For the text-containing cell, return its midpoint in [x, y] coordinate format. 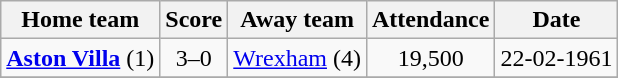
Home team [80, 20]
22-02-1961 [556, 58]
19,500 [430, 58]
Wrexham (4) [298, 58]
Aston Villa (1) [80, 58]
Date [556, 20]
3–0 [194, 58]
Score [194, 20]
Attendance [430, 20]
Away team [298, 20]
